Search for the cell housing the specified text and yield its (X, Y) center coordinate. 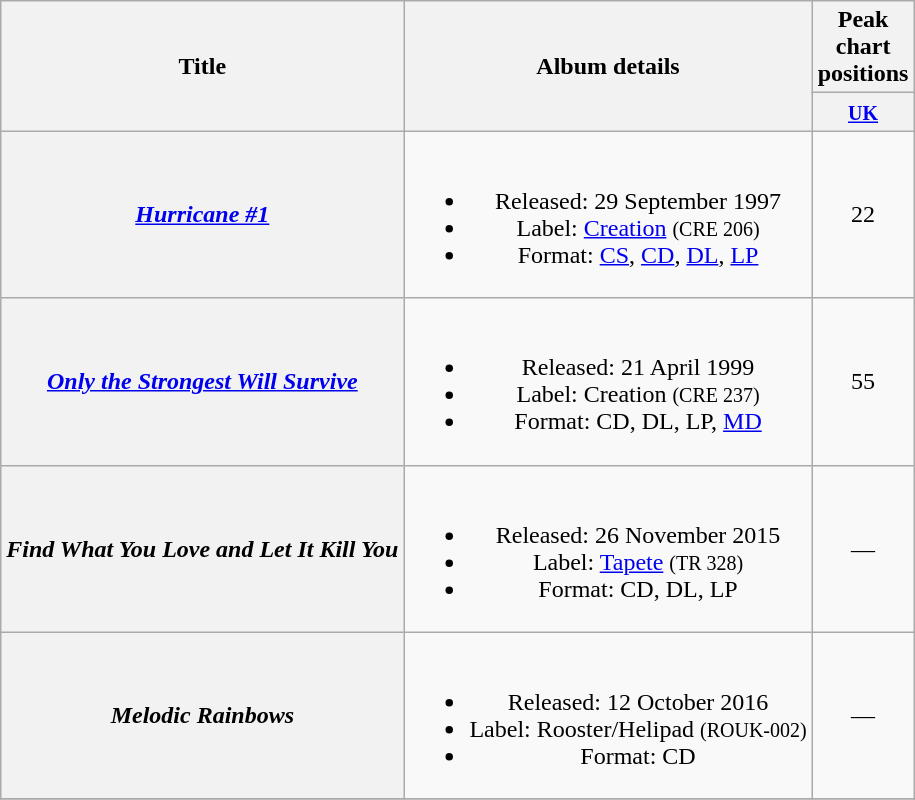
UK (863, 112)
Released: 12 October 2016Label: Rooster/Helipad (ROUK-002)Format: CD (608, 716)
22 (863, 214)
Released: 26 November 2015Label: Tapete (TR 328)Format: CD, DL, LP (608, 548)
Melodic Rainbows (202, 716)
Released: 21 April 1999Label: Creation (CRE 237)Format: CD, DL, LP, MD (608, 382)
Released: 29 September 1997Label: Creation (CRE 206)Format: CS, CD, DL, LP (608, 214)
Peak chart positions (863, 47)
Album details (608, 66)
Hurricane #1 (202, 214)
55 (863, 382)
Only the Strongest Will Survive (202, 382)
Title (202, 66)
Find What You Love and Let It Kill You (202, 548)
